Pinpoint the cell where the given text exists, returning its (X, Y) midpoint coordinate. 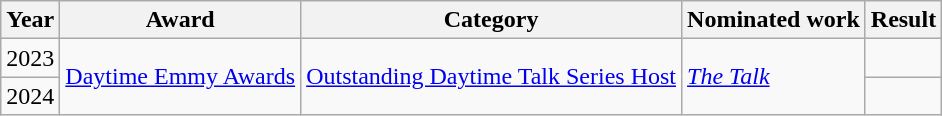
The Talk (774, 77)
2024 (30, 96)
Outstanding Daytime Talk Series Host (492, 77)
Daytime Emmy Awards (180, 77)
Result (903, 20)
Award (180, 20)
Nominated work (774, 20)
2023 (30, 58)
Year (30, 20)
Category (492, 20)
